Output the [x, y] coordinate of the center of the cell containing the given text.  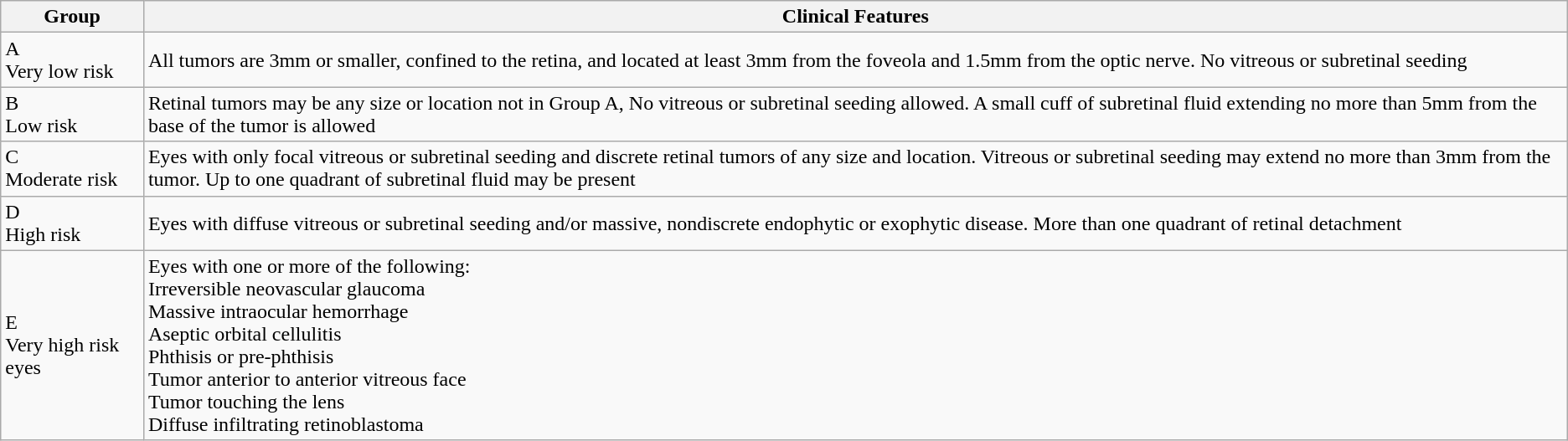
CModerate risk [72, 169]
DHigh risk [72, 223]
Clinical Features [855, 17]
AVery low risk [72, 60]
Group [72, 17]
BLow risk [72, 114]
EVery high risk eyes [72, 345]
